Output the [X, Y] coordinate of the center of the cell containing the given text.  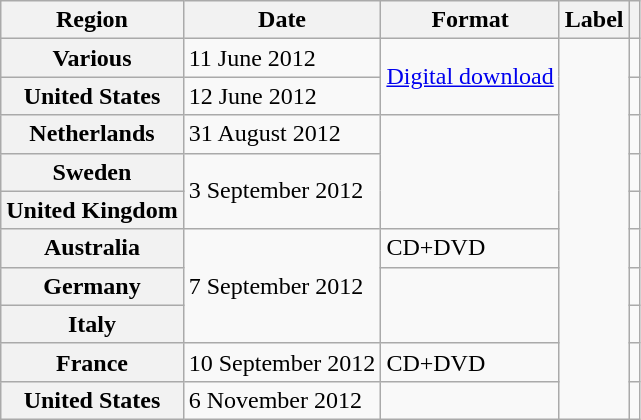
Region [92, 20]
3 September 2012 [282, 191]
11 June 2012 [282, 58]
France [92, 362]
Various [92, 58]
31 August 2012 [282, 134]
United Kingdom [92, 210]
10 September 2012 [282, 362]
Netherlands [92, 134]
6 November 2012 [282, 400]
Australia [92, 248]
Germany [92, 286]
Date [282, 20]
Format [470, 20]
Digital download [470, 77]
Italy [92, 324]
12 June 2012 [282, 96]
7 September 2012 [282, 286]
Label [594, 20]
Sweden [92, 172]
